Locate the cell with the specified text and output its (X, Y) center coordinate. 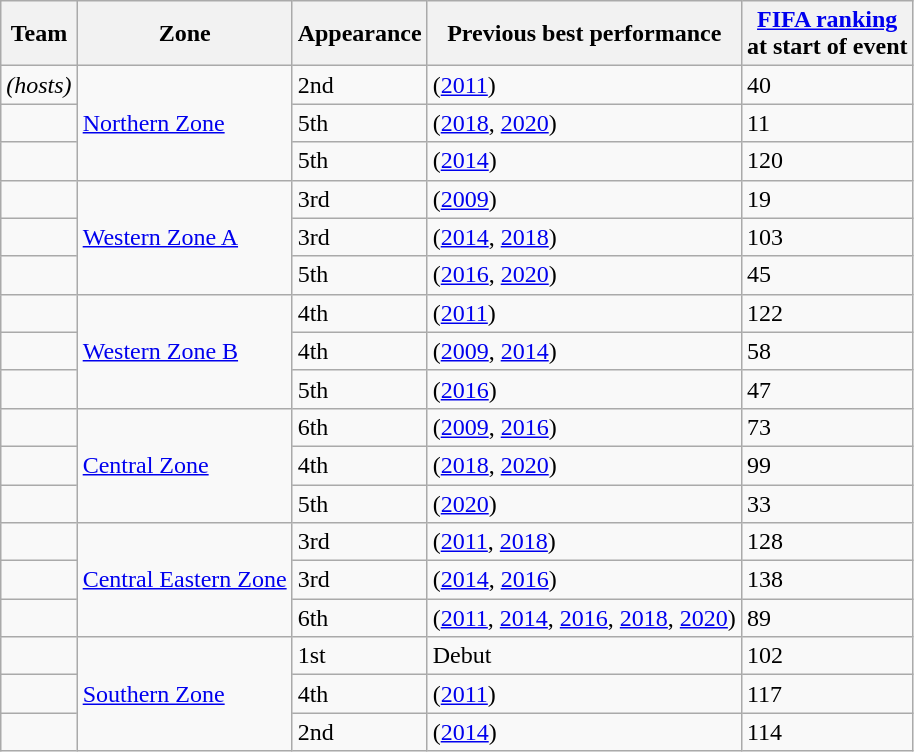
1st (360, 656)
128 (827, 542)
(2009, 2016) (584, 427)
Southern Zone (184, 694)
Western Zone B (184, 351)
FIFA rankingat start of event (827, 34)
Appearance (360, 34)
45 (827, 275)
114 (827, 732)
102 (827, 656)
73 (827, 427)
(2011, 2014, 2016, 2018, 2020) (584, 618)
Previous best performance (584, 34)
58 (827, 351)
Central Zone (184, 465)
33 (827, 503)
Zone (184, 34)
(2011, 2018) (584, 542)
(hosts) (39, 85)
19 (827, 199)
(2016) (584, 389)
138 (827, 580)
(2014, 2016) (584, 580)
117 (827, 694)
(2020) (584, 503)
11 (827, 123)
(2009) (584, 199)
122 (827, 313)
Central Eastern Zone (184, 580)
(2016, 2020) (584, 275)
99 (827, 465)
(2014, 2018) (584, 237)
47 (827, 389)
(2009, 2014) (584, 351)
103 (827, 237)
89 (827, 618)
Northern Zone (184, 123)
Western Zone A (184, 237)
Team (39, 34)
40 (827, 85)
Debut (584, 656)
120 (827, 161)
